Determine the [X, Y] coordinate at the center of the cell enclosing the given text.  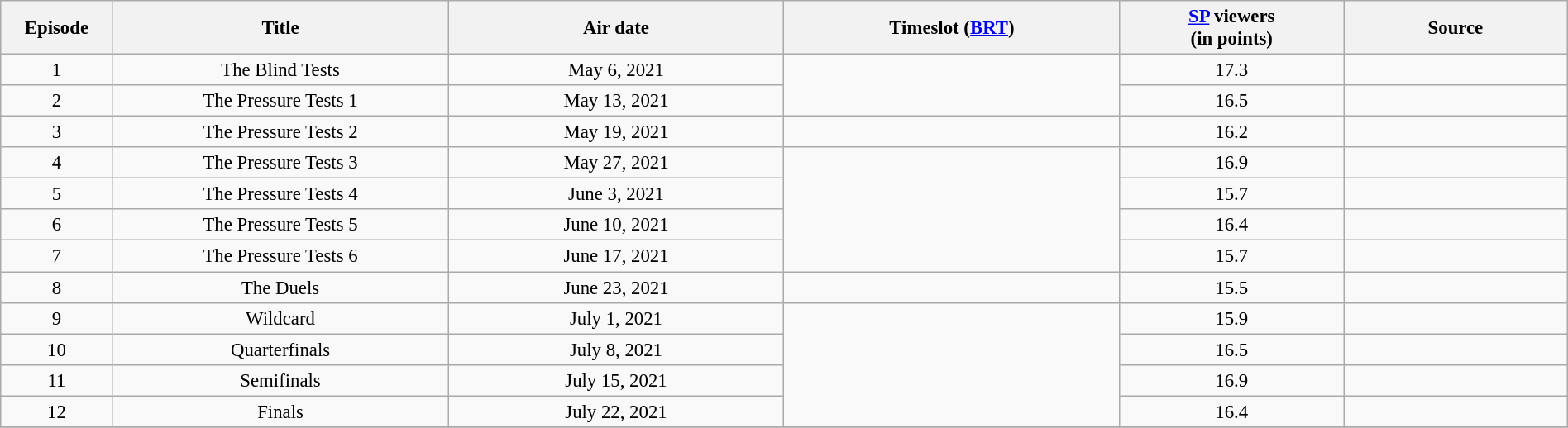
The Pressure Tests 6 [280, 256]
The Pressure Tests 3 [280, 163]
5 [56, 194]
July 1, 2021 [616, 318]
Finals [280, 411]
3 [56, 132]
May 13, 2021 [616, 101]
15.9 [1232, 318]
The Duels [280, 288]
The Pressure Tests 5 [280, 226]
Semifinals [280, 380]
The Pressure Tests 2 [280, 132]
Episode [56, 28]
June 3, 2021 [616, 194]
1 [56, 70]
May 6, 2021 [616, 70]
May 27, 2021 [616, 163]
Air date [616, 28]
June 23, 2021 [616, 288]
Quarterfinals [280, 350]
6 [56, 226]
7 [56, 256]
10 [56, 350]
June 10, 2021 [616, 226]
The Blind Tests [280, 70]
The Pressure Tests 4 [280, 194]
Timeslot (BRT) [952, 28]
July 22, 2021 [616, 411]
July 8, 2021 [616, 350]
8 [56, 288]
May 19, 2021 [616, 132]
11 [56, 380]
The Pressure Tests 1 [280, 101]
12 [56, 411]
16.2 [1232, 132]
Source [1456, 28]
July 15, 2021 [616, 380]
Wildcard [280, 318]
9 [56, 318]
2 [56, 101]
SP viewers(in points) [1232, 28]
June 17, 2021 [616, 256]
4 [56, 163]
15.5 [1232, 288]
Title [280, 28]
17.3 [1232, 70]
